Find where the given text appears and provide that cell's center as [X, Y] coordinate. 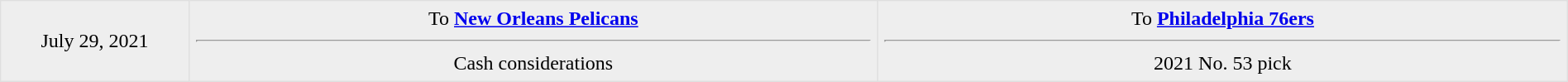
July 29, 2021 [94, 41]
To Philadelphia 76ers2021 No. 53 pick [1223, 41]
To New Orleans PelicansCash considerations [533, 41]
